Identify which cell holds the provided text, then report its [x, y] central coordinate. 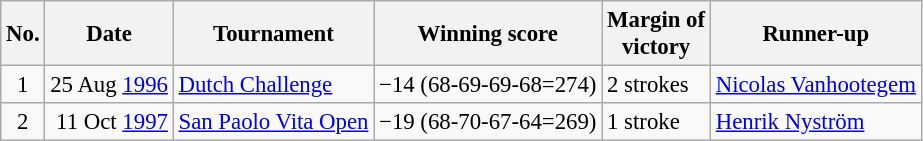
Henrik Nyström [816, 122]
2 [23, 122]
2 strokes [656, 85]
1 stroke [656, 122]
San Paolo Vita Open [274, 122]
1 [23, 85]
−19 (68-70-67-64=269) [488, 122]
25 Aug 1996 [109, 85]
Nicolas Vanhootegem [816, 85]
No. [23, 34]
Date [109, 34]
Winning score [488, 34]
Dutch Challenge [274, 85]
Tournament [274, 34]
−14 (68-69-69-68=274) [488, 85]
11 Oct 1997 [109, 122]
Runner-up [816, 34]
Margin ofvictory [656, 34]
